Provide the [X, Y] coordinate of the cell's center where the given text is located.  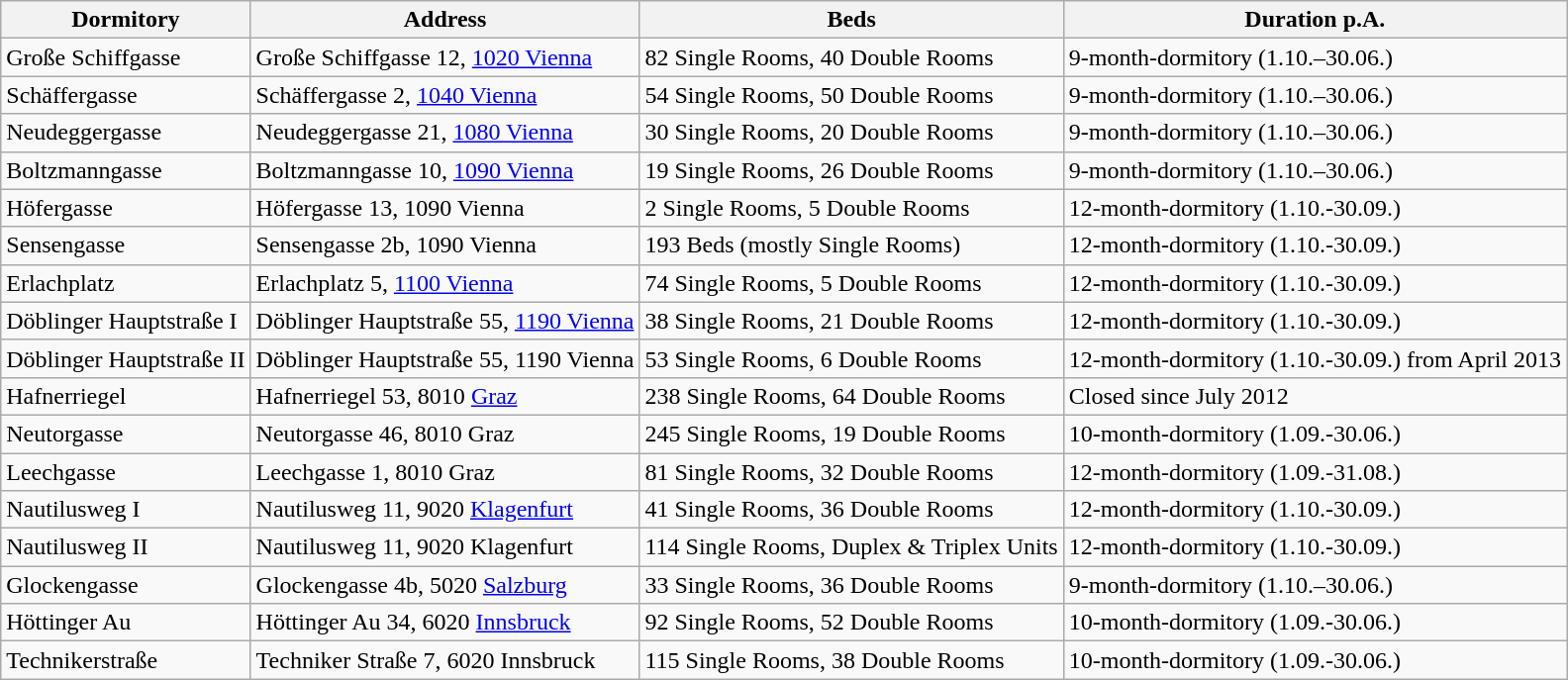
Technikerstraße [126, 660]
Döblinger Hauptstraße II [126, 358]
41 Single Rooms, 36 Double Rooms [851, 510]
Sensengasse [126, 245]
Techniker Straße 7, 6020 Innsbruck [445, 660]
Leechgasse 1, 8010 Graz [445, 472]
238 Single Rooms, 64 Double Rooms [851, 396]
Erlachplatz [126, 283]
81 Single Rooms, 32 Double Rooms [851, 472]
Neudeggergasse 21, 1080 Vienna [445, 133]
Höttinger Au [126, 623]
Höttinger Au 34, 6020 Innsbruck [445, 623]
54 Single Rooms, 50 Double Rooms [851, 95]
Höfergasse 13, 1090 Vienna [445, 208]
Schäffergasse [126, 95]
Sensengasse 2b, 1090 Vienna [445, 245]
Döblinger Hauptstraße I [126, 321]
Address [445, 20]
114 Single Rooms, Duplex & Triplex Units [851, 547]
Glockengasse 4b, 5020 Salzburg [445, 585]
193 Beds (mostly Single Rooms) [851, 245]
12-month-dormitory (1.10.-30.09.) from April 2013 [1315, 358]
Beds [851, 20]
74 Single Rooms, 5 Double Rooms [851, 283]
Neutorgasse [126, 434]
Nautilusweg II [126, 547]
Hafnerriegel 53, 8010 Graz [445, 396]
Dormitory [126, 20]
Closed since July 2012 [1315, 396]
92 Single Rooms, 52 Double Rooms [851, 623]
Schäffergasse 2, 1040 Vienna [445, 95]
Erlachplatz 5, 1100 Vienna [445, 283]
Neudeggergasse [126, 133]
Große Schiffgasse 12, 1020 Vienna [445, 57]
Neutorgasse 46, 8010 Graz [445, 434]
82 Single Rooms, 40 Double Rooms [851, 57]
Hafnerriegel [126, 396]
33 Single Rooms, 36 Double Rooms [851, 585]
Leechgasse [126, 472]
12-month-dormitory (1.09.-31.08.) [1315, 472]
38 Single Rooms, 21 Double Rooms [851, 321]
Höfergasse [126, 208]
Glockengasse [126, 585]
Boltzmanngasse 10, 1090 Vienna [445, 170]
Duration p.A. [1315, 20]
Nautilusweg I [126, 510]
245 Single Rooms, 19 Double Rooms [851, 434]
2 Single Rooms, 5 Double Rooms [851, 208]
19 Single Rooms, 26 Double Rooms [851, 170]
30 Single Rooms, 20 Double Rooms [851, 133]
Boltzmanngasse [126, 170]
Große Schiffgasse [126, 57]
115 Single Rooms, 38 Double Rooms [851, 660]
53 Single Rooms, 6 Double Rooms [851, 358]
